Determine the [x, y] coordinate at the center of the cell enclosing the given text.  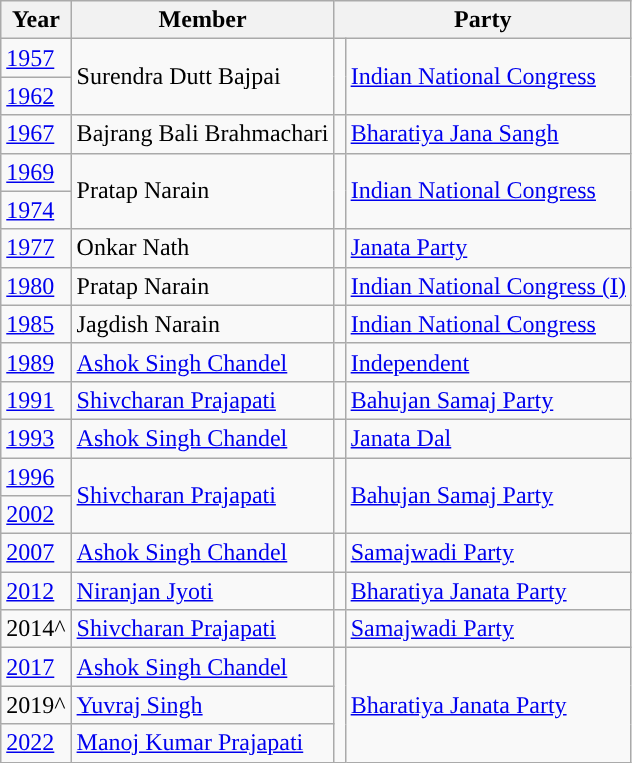
Onkar Nath [202, 248]
Indian National Congress (I) [488, 286]
1996 [36, 477]
1980 [36, 286]
Surendra Dutt Bajpai [202, 77]
2007 [36, 553]
Janata Party [488, 248]
Manoj Kumar Prajapati [202, 743]
2017 [36, 667]
1977 [36, 248]
2012 [36, 591]
1993 [36, 438]
Party [482, 20]
Bharatiya Jana Sangh [488, 134]
Independent [488, 362]
Niranjan Jyoti [202, 591]
2014^ [36, 629]
Member [202, 20]
2002 [36, 515]
1991 [36, 400]
2022 [36, 743]
1985 [36, 324]
1974 [36, 210]
Janata Dal [488, 438]
Year [36, 20]
1969 [36, 172]
1989 [36, 362]
2019^ [36, 705]
Yuvraj Singh [202, 705]
1967 [36, 134]
1962 [36, 96]
Jagdish Narain [202, 324]
Bajrang Bali Brahmachari [202, 134]
1957 [36, 58]
